Return the [x, y] coordinate for the center point of the cell that contains the specified text.  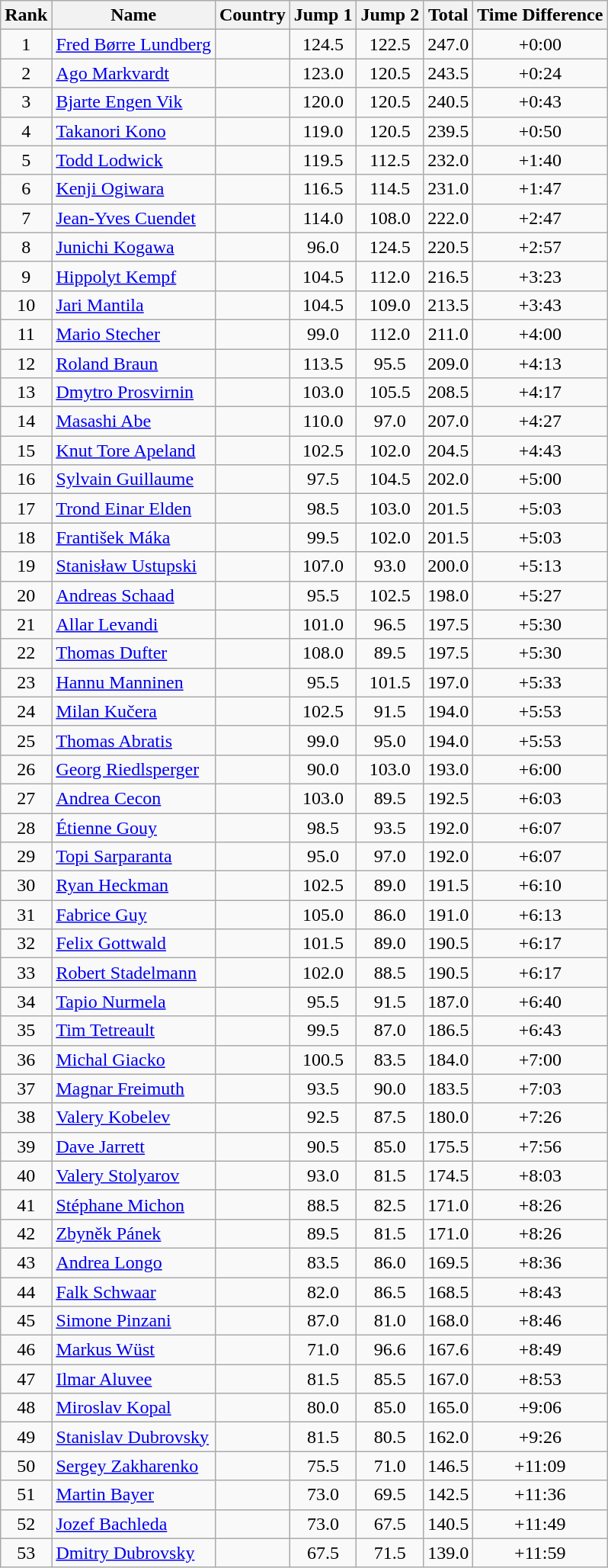
175.5 [448, 1146]
+6:13 [540, 915]
107.0 [323, 566]
Georg Riedlsperger [134, 769]
191.0 [448, 915]
168.0 [448, 1321]
216.5 [448, 276]
Martin Bayer [134, 1495]
36 [26, 1060]
105.5 [390, 393]
+6:00 [540, 769]
Tapio Nurmela [134, 1002]
12 [26, 364]
114.5 [390, 189]
Roland Braun [134, 364]
120.0 [323, 102]
Todd Lodwick [134, 160]
9 [26, 276]
51 [26, 1495]
15 [26, 451]
140.5 [448, 1524]
Ryan Heckman [134, 886]
+8:36 [540, 1262]
Miroslav Kopal [134, 1408]
112.5 [390, 160]
8 [26, 247]
Étienne Gouy [134, 827]
Andreas Schaad [134, 595]
Junichi Kogawa [134, 247]
+3:43 [540, 305]
39 [26, 1146]
119.5 [323, 160]
28 [26, 827]
+11:36 [540, 1495]
101.0 [323, 624]
+5:00 [540, 479]
167.6 [448, 1350]
22 [26, 653]
Total [448, 15]
44 [26, 1292]
75.5 [323, 1466]
174.5 [448, 1175]
+1:40 [540, 160]
180.0 [448, 1117]
38 [26, 1117]
122.5 [390, 44]
34 [26, 1002]
+4:27 [540, 422]
21 [26, 624]
+0:43 [540, 102]
+8:46 [540, 1321]
+8:43 [540, 1292]
41 [26, 1204]
27 [26, 798]
20 [26, 595]
90.5 [323, 1146]
146.5 [448, 1466]
Thomas Dufter [134, 653]
17 [26, 508]
31 [26, 915]
Knut Tore Apeland [134, 451]
243.5 [448, 73]
Ilmar Aluvee [134, 1379]
Name [134, 15]
+1:47 [540, 189]
+8:49 [540, 1350]
96.5 [390, 624]
+7:26 [540, 1117]
123.0 [323, 73]
187.0 [448, 1002]
192.5 [448, 798]
+5:13 [540, 566]
6 [26, 189]
231.0 [448, 189]
Bjarte Engen Vik [134, 102]
105.0 [323, 915]
239.5 [448, 131]
191.5 [448, 886]
Robert Stadelmann [134, 973]
+5:33 [540, 682]
10 [26, 305]
Dmytro Prosvirnin [134, 393]
Fred Børre Lundberg [134, 44]
Country [252, 15]
Jump 1 [323, 15]
Sergey Zakharenko [134, 1466]
92.5 [323, 1117]
100.5 [323, 1060]
Markus Wüst [134, 1350]
Jari Mantila [134, 305]
Stanislav Dubrovsky [134, 1437]
232.0 [448, 160]
+7:00 [540, 1060]
Hippolyt Kempf [134, 276]
Michal Giacko [134, 1060]
+8:03 [540, 1175]
23 [26, 682]
+3:23 [540, 276]
222.0 [448, 218]
186.5 [448, 1031]
53 [26, 1553]
208.5 [448, 393]
109.0 [390, 305]
116.5 [323, 189]
52 [26, 1524]
197.0 [448, 682]
247.0 [448, 44]
Dmitry Dubrovsky [134, 1553]
Fabrice Guy [134, 915]
Allar Levandi [134, 624]
+0:00 [540, 44]
26 [26, 769]
165.0 [448, 1408]
162.0 [448, 1437]
+2:47 [540, 218]
+9:26 [540, 1437]
+11:49 [540, 1524]
Felix Gottwald [134, 944]
184.0 [448, 1060]
Time Difference [540, 15]
Hannu Manninen [134, 682]
119.0 [323, 131]
167.0 [448, 1379]
211.0 [448, 334]
168.5 [448, 1292]
+4:00 [540, 334]
+5:27 [540, 595]
40 [26, 1175]
29 [26, 857]
204.5 [448, 451]
139.0 [448, 1553]
7 [26, 218]
+7:56 [540, 1146]
Jozef Bachleda [134, 1524]
50 [26, 1466]
Milan Kučera [134, 711]
193.0 [448, 769]
97.5 [323, 479]
+2:57 [540, 247]
Ago Markvardt [134, 73]
71.5 [390, 1553]
Valery Kobelev [134, 1117]
80.5 [390, 1437]
Takanori Kono [134, 131]
45 [26, 1321]
96.6 [390, 1350]
Dave Jarrett [134, 1146]
Simone Pinzani [134, 1321]
209.0 [448, 364]
13 [26, 393]
80.0 [323, 1408]
24 [26, 711]
87.5 [390, 1117]
213.5 [448, 305]
4 [26, 131]
19 [26, 566]
Tim Tetreault [134, 1031]
30 [26, 886]
82.0 [323, 1292]
110.0 [323, 422]
47 [26, 1379]
207.0 [448, 422]
85.5 [390, 1379]
Thomas Abratis [134, 740]
Magnar Freimuth [134, 1089]
169.5 [448, 1262]
5 [26, 160]
18 [26, 537]
Zbyněk Pánek [134, 1233]
1 [26, 44]
+4:43 [540, 451]
14 [26, 422]
82.5 [390, 1204]
220.5 [448, 247]
+4:13 [540, 364]
43 [26, 1262]
16 [26, 479]
+7:03 [540, 1089]
48 [26, 1408]
Stanisław Ustupski [134, 566]
Sylvain Guillaume [134, 479]
+9:06 [540, 1408]
11 [26, 334]
+11:59 [540, 1553]
+0:50 [540, 131]
2 [26, 73]
Jump 2 [390, 15]
+6:40 [540, 1002]
+6:03 [540, 798]
Kenji Ogiwara [134, 189]
32 [26, 944]
114.0 [323, 218]
Mario Stecher [134, 334]
Andrea Longo [134, 1262]
Masashi Abe [134, 422]
Rank [26, 15]
198.0 [448, 595]
46 [26, 1350]
Stéphane Michon [134, 1204]
96.0 [323, 247]
+4:17 [540, 393]
86.5 [390, 1292]
+0:24 [540, 73]
+8:53 [540, 1379]
37 [26, 1089]
35 [26, 1031]
113.5 [323, 364]
81.0 [390, 1321]
33 [26, 973]
202.0 [448, 479]
183.5 [448, 1089]
25 [26, 740]
František Máka [134, 537]
3 [26, 102]
+6:43 [540, 1031]
Jean-Yves Cuendet [134, 218]
200.0 [448, 566]
+11:09 [540, 1466]
42 [26, 1233]
240.5 [448, 102]
Falk Schwaar [134, 1292]
69.5 [390, 1495]
49 [26, 1437]
142.5 [448, 1495]
+6:10 [540, 886]
Valery Stolyarov [134, 1175]
Trond Einar Elden [134, 508]
Andrea Cecon [134, 798]
Topi Sarparanta [134, 857]
